Locate the cell with the specified text and output its (x, y) center coordinate. 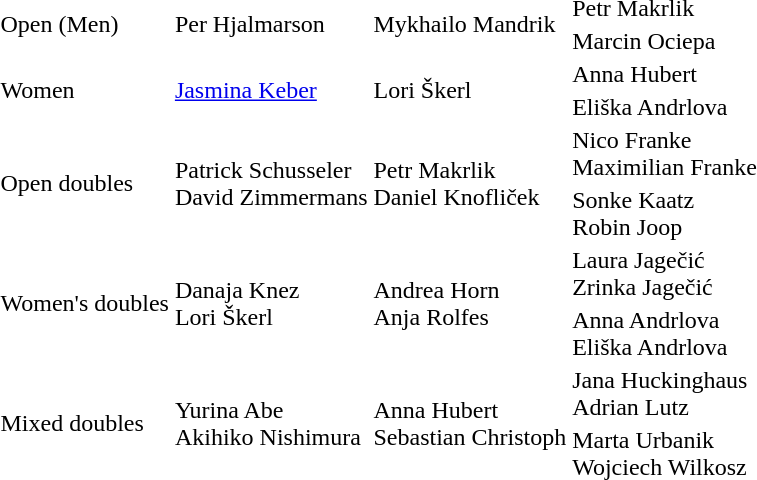
Lori Škerl (470, 90)
Petr Makrlik Daniel Knofliček (470, 184)
Danaja Knez Lori Škerl (271, 304)
Patrick Schusseler David Zimmermans (271, 184)
Jasmina Keber (271, 90)
Andrea Horn Anja Rolfes (470, 304)
